Capture the cell that displays the provided text and extract its [x, y] central coordinate. 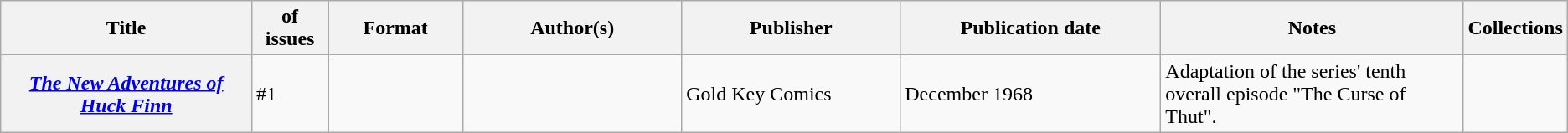
Title [126, 28]
Collections [1515, 28]
Adaptation of the series' tenth overall episode "The Curse of Thut". [1312, 94]
Author(s) [573, 28]
December 1968 [1030, 94]
Format [395, 28]
Publication date [1030, 28]
Publisher [791, 28]
Gold Key Comics [791, 94]
Notes [1312, 28]
The New Adventures of Huck Finn [126, 94]
#1 [290, 94]
of issues [290, 28]
